Locate the cell with the specified text and output its [X, Y] center coordinate. 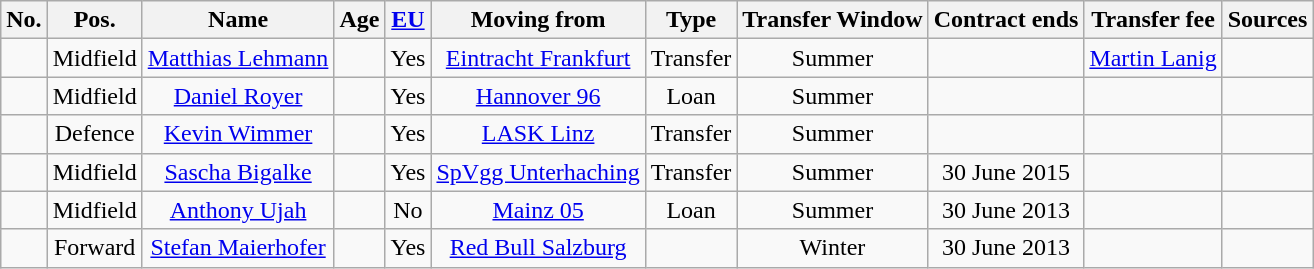
Winter [832, 248]
Forward [94, 248]
Transfer fee [1153, 20]
Transfer Window [832, 20]
30 June 2015 [1006, 172]
Pos. [94, 20]
Stefan Maierhofer [238, 248]
Kevin Wimmer [238, 134]
Type [691, 20]
Eintracht Frankfurt [538, 58]
Sources [1268, 20]
EU [408, 20]
Red Bull Salzburg [538, 248]
Martin Lanig [1153, 58]
Anthony Ujah [238, 210]
Moving from [538, 20]
No. [24, 20]
Age [360, 20]
SpVgg Unterhaching [538, 172]
Sascha Bigalke [238, 172]
Matthias Lehmann [238, 58]
Defence [94, 134]
Mainz 05 [538, 210]
Daniel Royer [238, 96]
LASK Linz [538, 134]
Hannover 96 [538, 96]
Contract ends [1006, 20]
Name [238, 20]
No [408, 210]
